Detect which cell encompasses the target text, then output its [x, y] center coordinate. 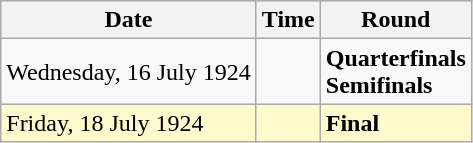
Friday, 18 July 1924 [129, 123]
Time [288, 20]
Round [396, 20]
Date [129, 20]
Final [396, 123]
QuarterfinalsSemifinals [396, 72]
Wednesday, 16 July 1924 [129, 72]
